Return [X, Y] of the center of cell containing provided text 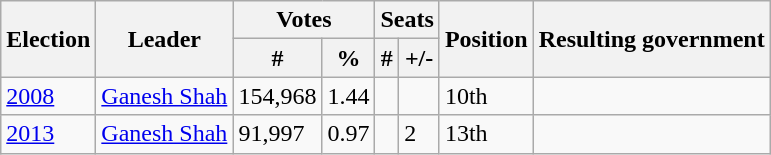
Resulting government [652, 39]
13th [486, 134]
Seats [407, 20]
10th [486, 96]
Leader [164, 39]
Election [48, 39]
2 [420, 134]
% [348, 58]
0.97 [348, 134]
2013 [48, 134]
Votes [304, 20]
+/- [420, 58]
154,968 [278, 96]
91,997 [278, 134]
1.44 [348, 96]
2008 [48, 96]
Position [486, 39]
